Identify which cell holds the provided text, then report its (X, Y) central coordinate. 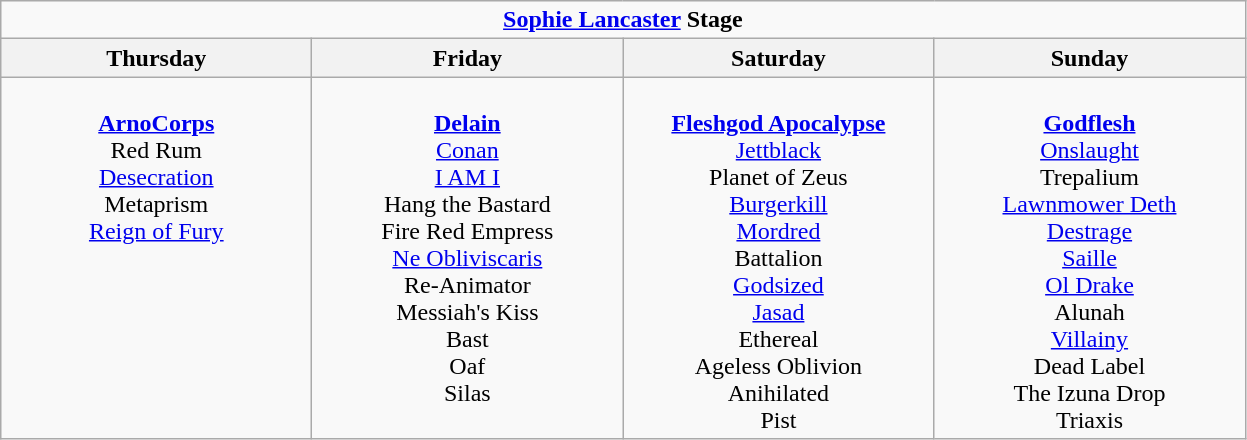
Delain Conan I AM I Hang the Bastard Fire Red Empress Ne Obliviscaris Re-Animator Messiah's Kiss Bast Oaf Silas (468, 258)
Saturday (778, 58)
Godflesh Onslaught Trepalium Lawnmower Deth Destrage Saille Ol Drake Alunah Villainy Dead Label The Izuna Drop Triaxis (1090, 258)
ArnoCorps Red Rum Desecration Metaprism Reign of Fury (156, 258)
Fleshgod Apocalypse Jettblack Planet of Zeus Burgerkill Mordred Battalion Godsized Jasad Ethereal Ageless Oblivion Anihilated Pist (778, 258)
Sophie Lancaster Stage (623, 20)
Sunday (1090, 58)
Friday (468, 58)
Thursday (156, 58)
